For the text-containing cell, return its midpoint in [x, y] coordinate format. 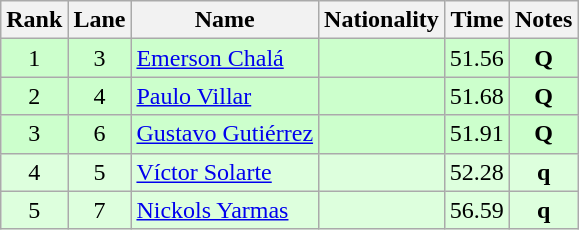
Víctor Solarte [225, 172]
Nickols Yarmas [225, 210]
2 [34, 96]
Notes [543, 20]
51.91 [476, 134]
6 [100, 134]
Rank [34, 20]
Time [476, 20]
Lane [100, 20]
Nationality [382, 20]
Gustavo Gutiérrez [225, 134]
1 [34, 58]
Paulo Villar [225, 96]
51.56 [476, 58]
56.59 [476, 210]
7 [100, 210]
Name [225, 20]
51.68 [476, 96]
Emerson Chalá [225, 58]
52.28 [476, 172]
